For the text-containing cell, return its midpoint in (x, y) coordinate format. 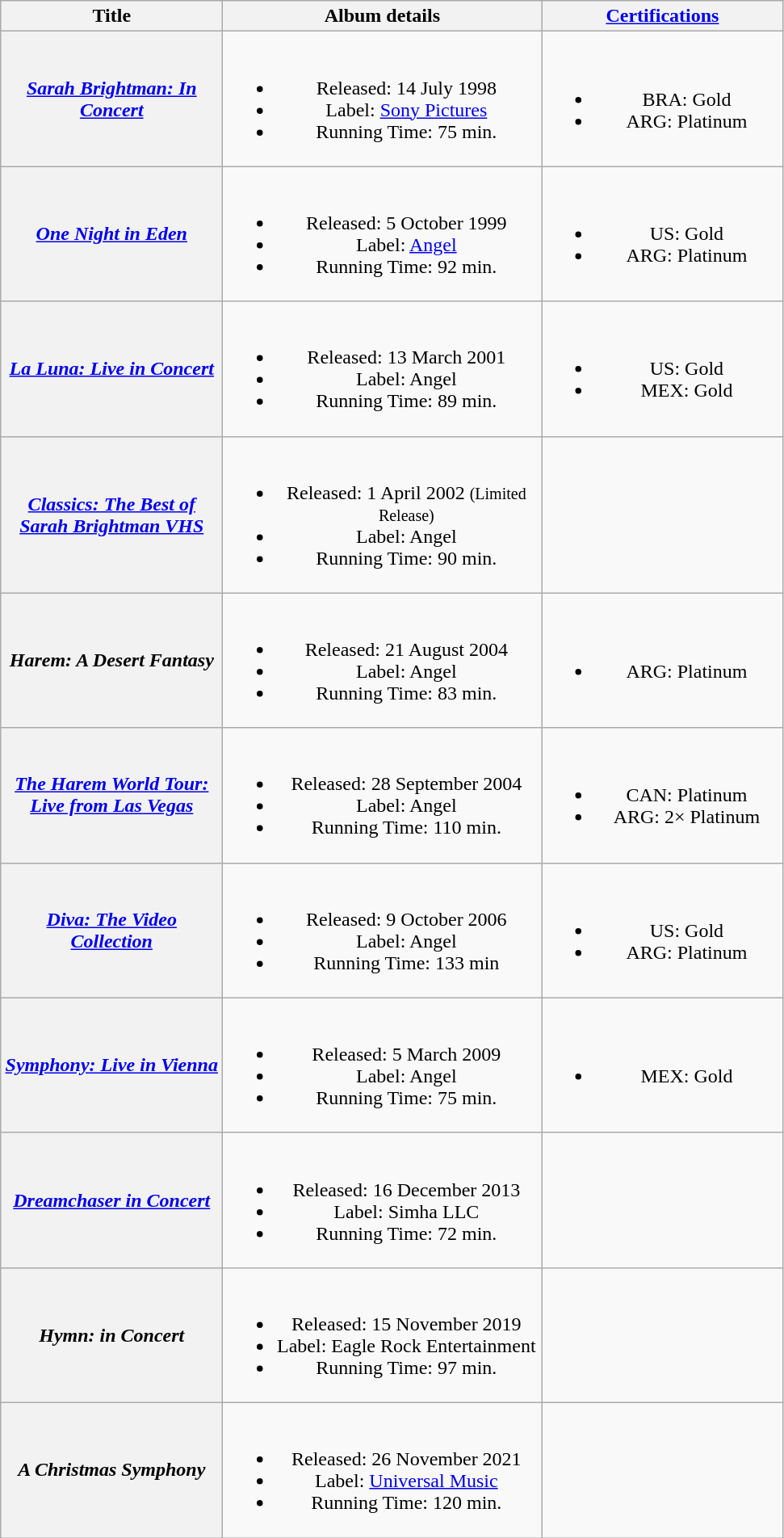
Symphony: Live in Vienna (111, 1065)
Released: 16 December 2013Label: Simha LLCRunning Time: 72 min. (383, 1200)
Released: 14 July 1998Label: Sony PicturesRunning Time: 75 min. (383, 99)
CAN: PlatinumARG: 2× Platinum (662, 795)
Diva: The Video Collection (111, 931)
La Luna: Live in Concert (111, 368)
A Christmas Symphony (111, 1470)
Harem: A Desert Fantasy (111, 661)
BRA: GoldARG: Platinum (662, 99)
Released: 15 November 2019Label: Eagle Rock EntertainmentRunning Time: 97 min. (383, 1334)
Released: 21 August 2004Label: AngelRunning Time: 83 min. (383, 661)
One Night in Eden (111, 234)
Dreamchaser in Concert (111, 1200)
Released: 9 October 2006Label: AngelRunning Time: 133 min (383, 931)
Released: 1 April 2002 (Limited Release)Label: AngelRunning Time: 90 min. (383, 515)
Released: 28 September 2004Label: AngelRunning Time: 110 min. (383, 795)
Hymn: in Concert (111, 1334)
Album details (383, 16)
Released: 26 November 2021Label: Universal MusicRunning Time: 120 min. (383, 1470)
The Harem World Tour: Live from Las Vegas (111, 795)
MEX: Gold (662, 1065)
Title (111, 16)
ARG: Platinum (662, 661)
Certifications (662, 16)
Released: 5 October 1999Label: AngelRunning Time: 92 min. (383, 234)
Sarah Brightman: In Concert (111, 99)
Released: 5 March 2009Label: AngelRunning Time: 75 min. (383, 1065)
Classics: The Best of Sarah Brightman VHS (111, 515)
Released: 13 March 2001Label: AngelRunning Time: 89 min. (383, 368)
US: GoldMEX: Gold (662, 368)
